Output the (x, y) coordinate of the center of the cell containing the given text.  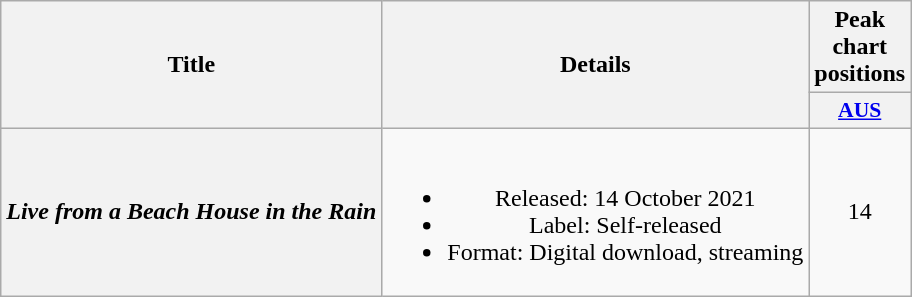
Details (596, 65)
Released: 14 October 2021Label: Self-releasedFormat: Digital download, streaming (596, 212)
AUS (860, 111)
Title (192, 65)
Peak chart positions (860, 47)
Live from a Beach House in the Rain (192, 212)
14 (860, 212)
